Detect which cell encompasses the target text, then output its (X, Y) center coordinate. 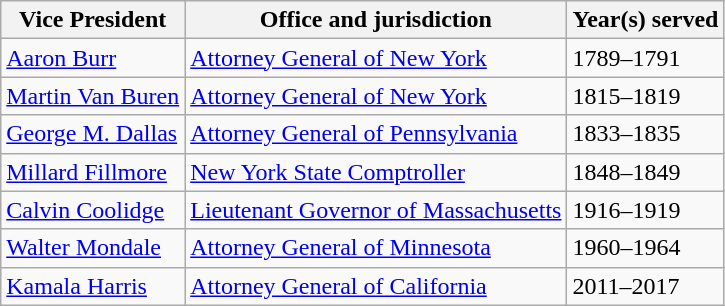
1960–1964 (646, 248)
Lieutenant Governor of Massachusetts (376, 210)
Martin Van Buren (93, 96)
1833–1835 (646, 134)
1848–1849 (646, 172)
1916–1919 (646, 210)
Vice President (93, 20)
Kamala Harris (93, 286)
Walter Mondale (93, 248)
Attorney General of Pennsylvania (376, 134)
1789–1791 (646, 58)
Office and jurisdiction (376, 20)
Year(s) served (646, 20)
1815–1819 (646, 96)
Attorney General of Minnesota (376, 248)
Aaron Burr (93, 58)
Calvin Coolidge (93, 210)
Attorney General of California (376, 286)
George M. Dallas (93, 134)
Millard Fillmore (93, 172)
New York State Comptroller (376, 172)
2011–2017 (646, 286)
